Determine the [X, Y] coordinate at the center of the cell enclosing the given text.  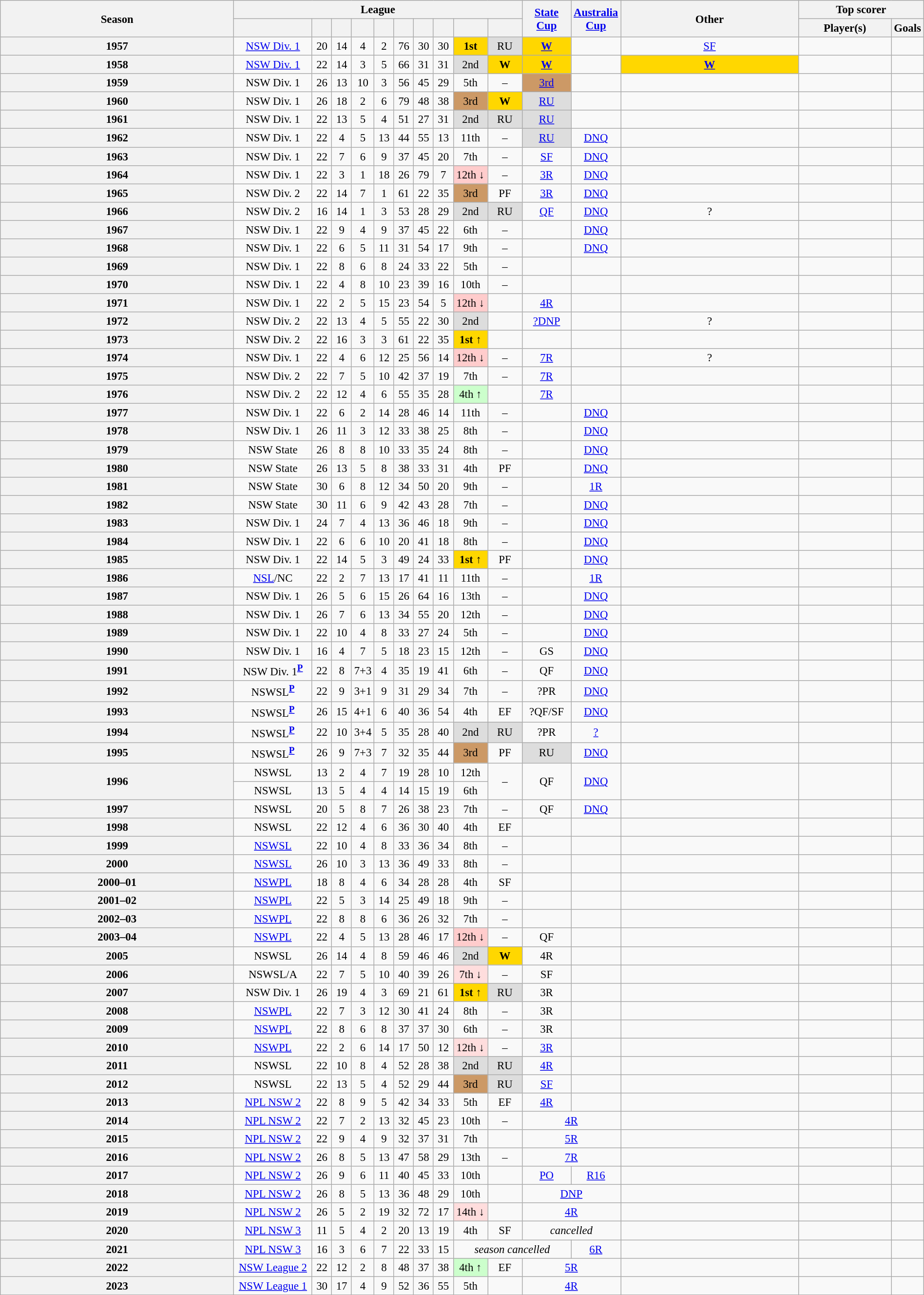
1986 [117, 578]
2000 [117, 864]
2016 [117, 1158]
season cancelled [512, 1249]
Top scorer [861, 10]
1973 [117, 340]
2012 [117, 1084]
2013 [117, 1102]
1961 [117, 119]
1994 [117, 732]
1972 [117, 321]
1963 [117, 157]
2021 [117, 1249]
PO [547, 1176]
1981 [117, 486]
1989 [117, 633]
1964 [117, 175]
Season [117, 19]
53 [404, 211]
69 [404, 992]
1998 [117, 827]
1970 [117, 285]
1962 [117, 138]
58 [424, 1158]
1987 [117, 596]
DNP [571, 1194]
59 [404, 956]
47 [404, 1158]
1st [471, 46]
1959 [117, 83]
72 [424, 1213]
2014 [117, 1121]
GS [547, 651]
4+1 [363, 712]
1993 [117, 712]
2020 [117, 1231]
2010 [117, 1047]
NSWSL/A [273, 974]
2019 [117, 1213]
cancelled [571, 1231]
1958 [117, 65]
14th ↓ [471, 1213]
1997 [117, 809]
1978 [117, 432]
1975 [117, 376]
2018 [117, 1194]
1980 [117, 468]
Player(s) [845, 28]
2001–02 [117, 901]
1982 [117, 505]
?QF/SF [547, 712]
1977 [117, 413]
?DNP [547, 321]
1992 [117, 691]
R16 [596, 1176]
2002–03 [117, 919]
2015 [117, 1139]
21 [424, 992]
2017 [117, 1176]
AustraliaCup [596, 19]
2006 [117, 974]
76 [404, 46]
NSW League 2 [273, 1267]
64 [424, 596]
StateCup [547, 19]
1979 [117, 450]
66 [404, 65]
51 [404, 119]
2003–04 [117, 938]
1960 [117, 101]
7th ↓ [471, 974]
1966 [117, 211]
2008 [117, 1011]
6R [596, 1249]
1976 [117, 394]
43 [424, 505]
1999 [117, 846]
League [378, 10]
1971 [117, 303]
1991 [117, 670]
NSL/NC [273, 578]
2005 [117, 956]
2022 [117, 1267]
1988 [117, 615]
2023 [117, 1286]
1968 [117, 248]
1974 [117, 358]
1984 [117, 541]
1996 [117, 781]
1965 [117, 193]
1985 [117, 560]
3+1 [363, 691]
2000–01 [117, 883]
1957 [117, 46]
3+4 [363, 732]
2011 [117, 1066]
Other [710, 19]
NSW Div. 1P [273, 670]
Goals [907, 28]
1990 [117, 651]
2007 [117, 992]
2009 [117, 1029]
NSW League 1 [273, 1286]
1967 [117, 230]
1969 [117, 266]
1995 [117, 753]
1983 [117, 523]
